Extract the (X, Y) coordinate from the center of the cell holding the provided text.  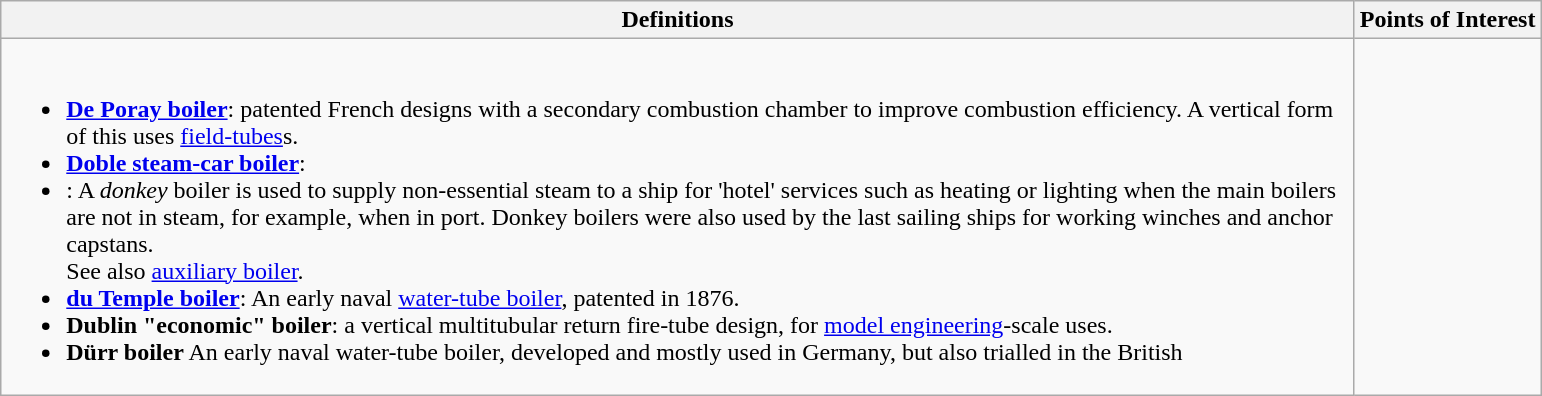
Definitions (678, 20)
Points of Interest (1448, 20)
